Return the (x, y) coordinate for the center point of the cell that contains the specified text.  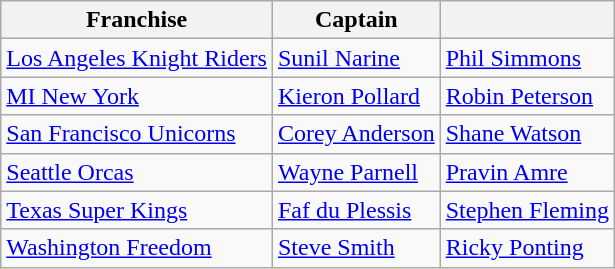
Seattle Orcas (137, 172)
Los Angeles Knight Riders (137, 58)
Kieron Pollard (356, 96)
Corey Anderson (356, 134)
San Francisco Unicorns (137, 134)
Ricky Ponting (527, 248)
Faf du Plessis (356, 210)
Stephen Fleming (527, 210)
Shane Watson (527, 134)
Wayne Parnell (356, 172)
Sunil Narine (356, 58)
Washington Freedom (137, 248)
Pravin Amre (527, 172)
Captain (356, 20)
Phil Simmons (527, 58)
MI New York (137, 96)
Franchise (137, 20)
Steve Smith (356, 248)
Robin Peterson (527, 96)
Texas Super Kings (137, 210)
